Search for the cell housing the specified text and yield its [X, Y] center coordinate. 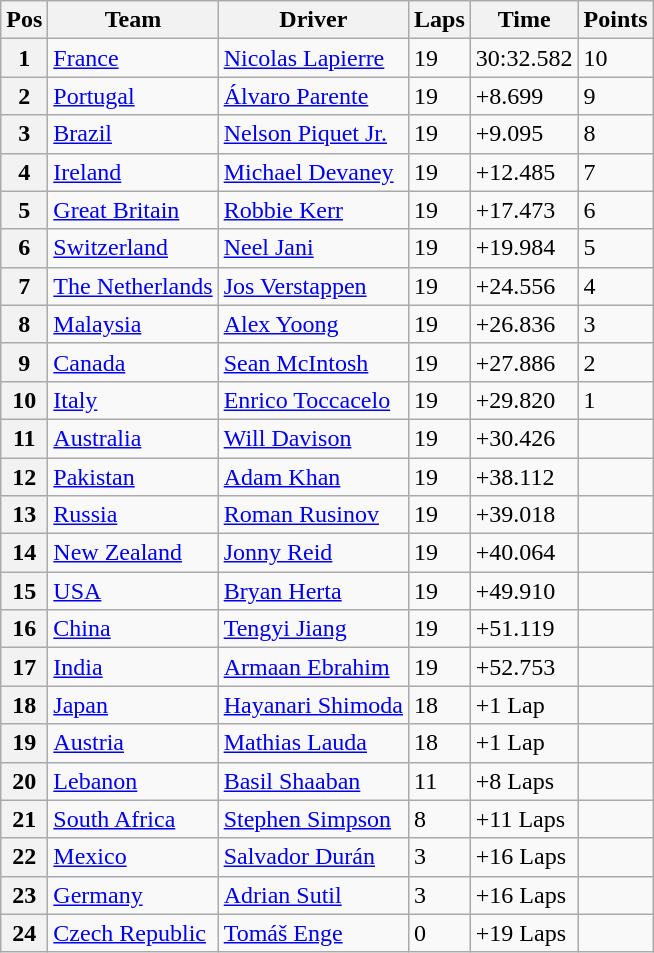
+40.064 [524, 553]
The Netherlands [133, 286]
Mexico [133, 857]
+17.473 [524, 210]
Canada [133, 362]
+9.095 [524, 134]
+19.984 [524, 248]
Pakistan [133, 477]
Malaysia [133, 324]
17 [24, 667]
Great Britain [133, 210]
+39.018 [524, 515]
Tomáš Enge [313, 933]
Laps [440, 20]
+52.753 [524, 667]
+29.820 [524, 400]
Álvaro Parente [313, 96]
23 [24, 895]
20 [24, 781]
Armaan Ebrahim [313, 667]
+38.112 [524, 477]
Sean McIntosh [313, 362]
Enrico Toccacelo [313, 400]
+26.836 [524, 324]
Portugal [133, 96]
Team [133, 20]
New Zealand [133, 553]
Germany [133, 895]
Switzerland [133, 248]
Michael Devaney [313, 172]
Australia [133, 438]
Robbie Kerr [313, 210]
16 [24, 629]
Brazil [133, 134]
Basil Shaaban [313, 781]
13 [24, 515]
Alex Yoong [313, 324]
USA [133, 591]
Lebanon [133, 781]
Points [616, 20]
22 [24, 857]
14 [24, 553]
Pos [24, 20]
Tengyi Jiang [313, 629]
Neel Jani [313, 248]
+12.485 [524, 172]
Stephen Simpson [313, 819]
Roman Rusinov [313, 515]
Russia [133, 515]
Japan [133, 705]
Will Davison [313, 438]
15 [24, 591]
Driver [313, 20]
Nicolas Lapierre [313, 58]
+51.119 [524, 629]
France [133, 58]
+49.910 [524, 591]
+24.556 [524, 286]
Nelson Piquet Jr. [313, 134]
+27.886 [524, 362]
12 [24, 477]
24 [24, 933]
India [133, 667]
21 [24, 819]
Adam Khan [313, 477]
Mathias Lauda [313, 743]
Hayanari Shimoda [313, 705]
+8.699 [524, 96]
Austria [133, 743]
+30.426 [524, 438]
Italy [133, 400]
0 [440, 933]
Ireland [133, 172]
Czech Republic [133, 933]
China [133, 629]
Salvador Durán [313, 857]
Jonny Reid [313, 553]
+11 Laps [524, 819]
+19 Laps [524, 933]
Jos Verstappen [313, 286]
+8 Laps [524, 781]
Time [524, 20]
South Africa [133, 819]
Bryan Herta [313, 591]
30:32.582 [524, 58]
Adrian Sutil [313, 895]
